Return (X, Y) of the center of cell containing provided text 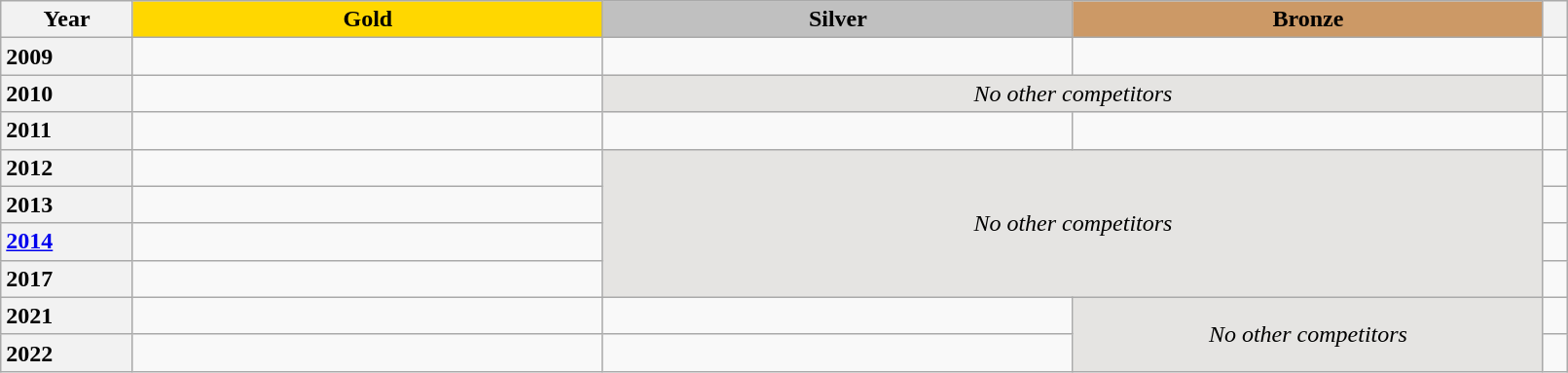
Bronze (1308, 19)
2021 (67, 316)
2017 (67, 279)
2013 (67, 205)
Gold (368, 19)
2009 (67, 56)
Silver (837, 19)
2022 (67, 353)
2012 (67, 168)
2014 (67, 242)
2010 (67, 93)
2011 (67, 131)
Year (67, 19)
